From the cell containing the given text, extract its center point as (X, Y) coordinate. 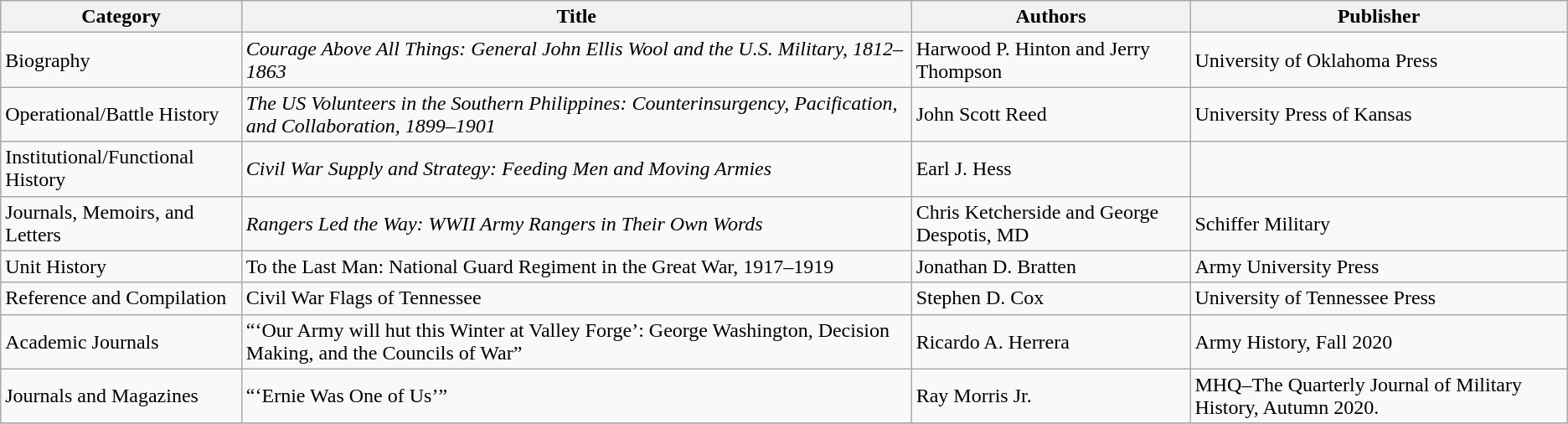
Earl J. Hess (1050, 169)
Ricardo A. Herrera (1050, 342)
MHQ–The Quarterly Journal of Military History, Autumn 2020. (1379, 396)
Chris Ketcherside and George Despotis, MD (1050, 223)
Civil War Flags of Tennessee (576, 298)
Institutional/Functional History (121, 169)
John Scott Reed (1050, 114)
“‘Ernie Was One of Us’” (576, 396)
To the Last Man: National Guard Regiment in the Great War, 1917–1919 (576, 266)
Army History, Fall 2020 (1379, 342)
Biography (121, 60)
University Press of Kansas (1379, 114)
University of Oklahoma Press (1379, 60)
Publisher (1379, 17)
Authors (1050, 17)
Jonathan D. Bratten (1050, 266)
Stephen D. Cox (1050, 298)
Journals, Memoirs, and Letters (121, 223)
“‘Our Army will hut this Winter at Valley Forge’: George Washington, Decision Making, and the Councils of War” (576, 342)
Title (576, 17)
Operational/Battle History (121, 114)
Category (121, 17)
Academic Journals (121, 342)
Harwood P. Hinton and Jerry Thompson (1050, 60)
The US Volunteers in the Southern Philippines: Counterinsurgency, Pacification, and Collaboration, 1899–1901 (576, 114)
Ray Morris Jr. (1050, 396)
Rangers Led the Way: WWII Army Rangers in Their Own Words (576, 223)
Schiffer Military (1379, 223)
Courage Above All Things: General John Ellis Wool and the U.S. Military, 1812–1863 (576, 60)
Army University Press (1379, 266)
University of Tennessee Press (1379, 298)
Reference and Compilation (121, 298)
Journals and Magazines (121, 396)
Unit History (121, 266)
Civil War Supply and Strategy: Feeding Men and Moving Armies (576, 169)
